Find where the given text appears and provide that cell's center as (X, Y) coordinate. 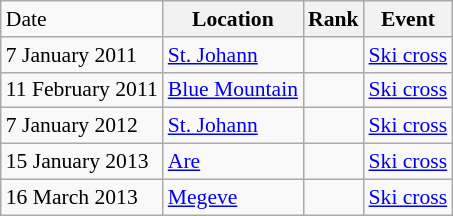
7 January 2012 (82, 126)
Location (233, 19)
Rank (334, 19)
Event (408, 19)
Blue Mountain (233, 90)
Are (233, 162)
15 January 2013 (82, 162)
Date (82, 19)
Megeve (233, 197)
16 March 2013 (82, 197)
7 January 2011 (82, 55)
11 February 2011 (82, 90)
